Find where the given text appears and provide that cell's center as [x, y] coordinate. 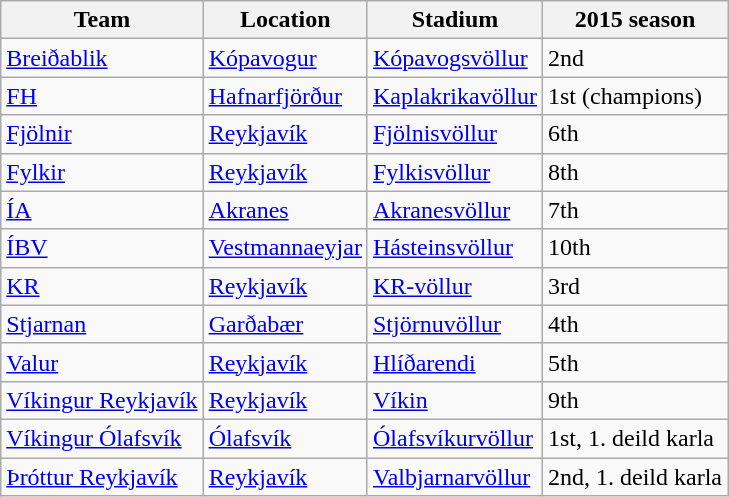
7th [634, 210]
KR [102, 286]
Fylkisvöllur [454, 172]
Hafnarfjörður [285, 96]
ÍA [102, 210]
Ólafsvíkurvöllur [454, 438]
Vestmannaeyjar [285, 248]
10th [634, 248]
Garðabær [285, 324]
1st (champions) [634, 96]
2nd [634, 58]
Hlíðarendi [454, 362]
Víkin [454, 400]
1st, 1. deild karla [634, 438]
Stjarnan [102, 324]
Akranesvöllur [454, 210]
FH [102, 96]
Team [102, 20]
Location [285, 20]
4th [634, 324]
ÍBV [102, 248]
Fylkir [102, 172]
8th [634, 172]
Stadium [454, 20]
Valur [102, 362]
Ólafsvík [285, 438]
Víkingur Reykjavík [102, 400]
Þróttur Reykjavík [102, 477]
Breiðablik [102, 58]
Kaplakrikavöllur [454, 96]
2nd, 1. deild karla [634, 477]
KR-völlur [454, 286]
3rd [634, 286]
5th [634, 362]
Kópavogsvöllur [454, 58]
2015 season [634, 20]
Akranes [285, 210]
9th [634, 400]
Fjölnisvöllur [454, 134]
Kópavogur [285, 58]
Víkingur Ólafsvík [102, 438]
6th [634, 134]
Fjölnir [102, 134]
Hásteinsvöllur [454, 248]
Valbjarnarvöllur [454, 477]
Stjörnuvöllur [454, 324]
